Pinpoint the cell where the given text exists, returning its [x, y] midpoint coordinate. 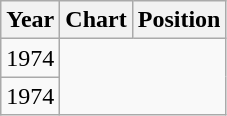
Position [179, 20]
Year [30, 20]
Chart [96, 20]
